Return (x, y) of the center of cell containing provided text 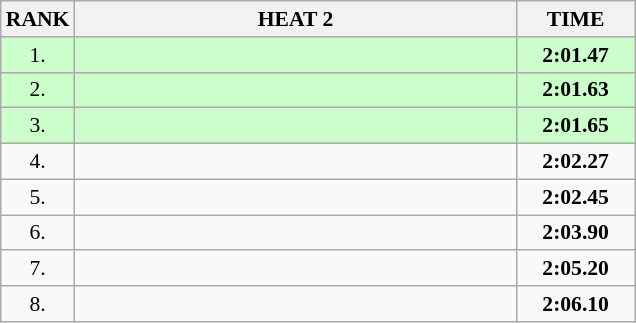
2:03.90 (576, 233)
5. (38, 197)
1. (38, 55)
2:01.63 (576, 90)
2:01.47 (576, 55)
8. (38, 304)
HEAT 2 (295, 19)
RANK (38, 19)
4. (38, 162)
2:06.10 (576, 304)
6. (38, 233)
3. (38, 126)
7. (38, 269)
2:05.20 (576, 269)
2:01.65 (576, 126)
2. (38, 90)
2:02.45 (576, 197)
2:02.27 (576, 162)
TIME (576, 19)
